Output the (x, y) coordinate of the center of the cell containing the given text.  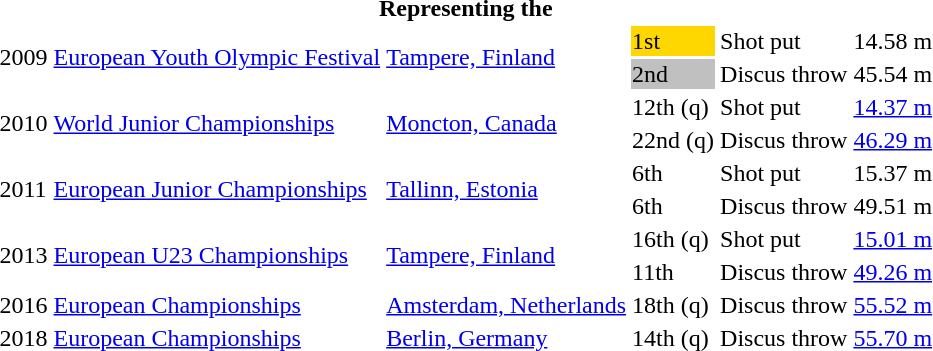
1st (674, 41)
2nd (674, 74)
Moncton, Canada (506, 124)
Amsterdam, Netherlands (506, 305)
European Championships (217, 305)
12th (q) (674, 107)
European Junior Championships (217, 190)
World Junior Championships (217, 124)
16th (q) (674, 239)
Tallinn, Estonia (506, 190)
European Youth Olympic Festival (217, 58)
11th (674, 272)
European U23 Championships (217, 256)
22nd (q) (674, 140)
18th (q) (674, 305)
